Provide the (x, y) coordinate of the cell's center where the given text is located.  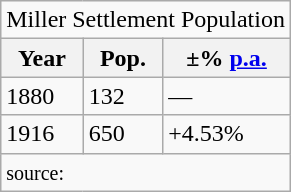
Year (42, 58)
1916 (42, 134)
1880 (42, 96)
Miller Settlement Population (146, 20)
— (227, 96)
132 (123, 96)
650 (123, 134)
Pop. (123, 58)
+4.53% (227, 134)
source: (146, 172)
±% p.a. (227, 58)
